Search for the cell housing the specified text and yield its [x, y] center coordinate. 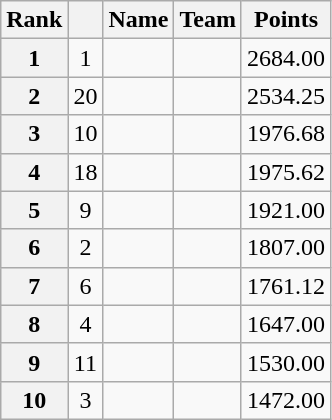
1975.62 [286, 172]
2684.00 [286, 58]
2534.25 [286, 96]
1472.00 [286, 400]
8 [34, 324]
Points [286, 20]
7 [34, 286]
1761.12 [286, 286]
1807.00 [286, 248]
11 [86, 362]
1647.00 [286, 324]
Team [208, 20]
20 [86, 96]
Rank [34, 20]
Name [138, 20]
5 [34, 210]
1921.00 [286, 210]
1976.68 [286, 134]
18 [86, 172]
1530.00 [286, 362]
